Determine the [x, y] coordinate at the center of the cell enclosing the given text.  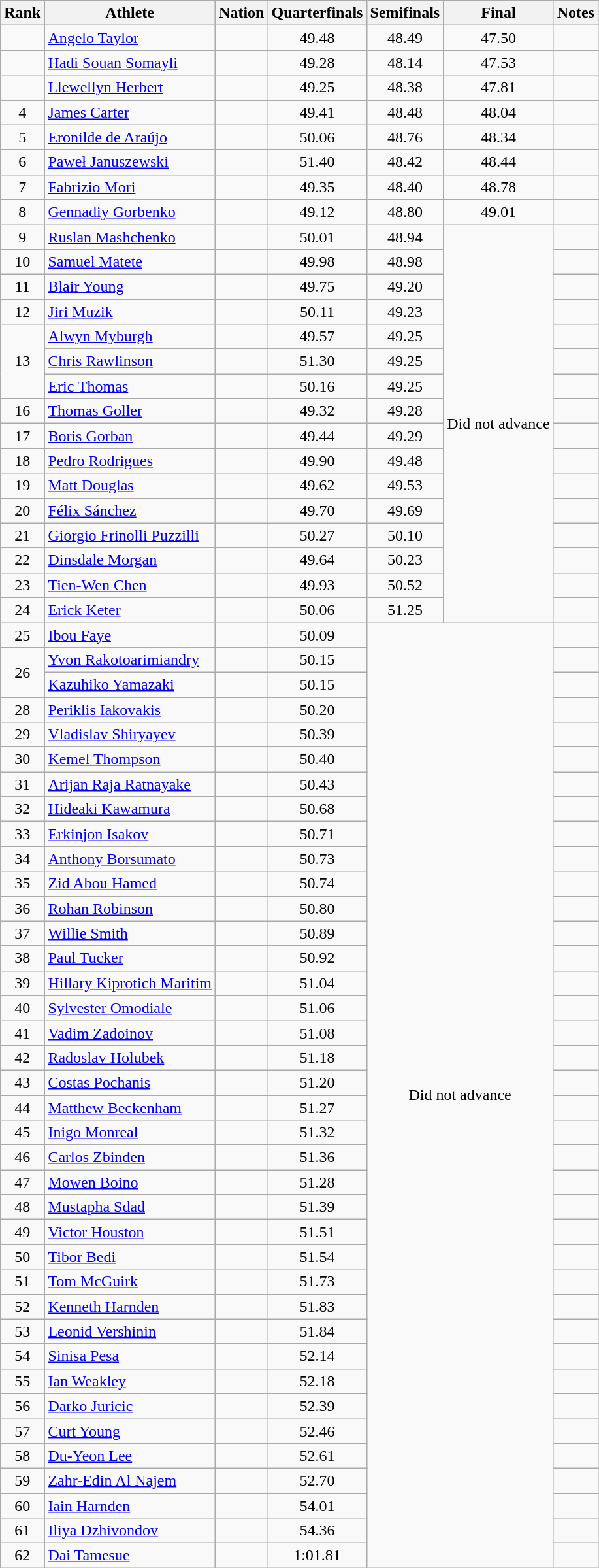
35 [22, 884]
Notes [575, 13]
Angelo Taylor [130, 38]
Du-Yeon Lee [130, 1456]
48.76 [405, 137]
51.18 [317, 1058]
Eronilde de Araújo [130, 137]
Darko Juricic [130, 1406]
47.81 [498, 88]
43 [22, 1082]
48.04 [498, 112]
51.39 [317, 1207]
48.42 [405, 162]
49.70 [317, 510]
49.12 [317, 212]
17 [22, 436]
13 [22, 361]
28 [22, 709]
48 [22, 1207]
49.69 [405, 510]
52 [22, 1307]
8 [22, 212]
58 [22, 1456]
50.01 [317, 237]
52.70 [317, 1480]
59 [22, 1480]
Félix Sánchez [130, 510]
49 [22, 1232]
24 [22, 610]
Yvon Rakotoarimiandry [130, 659]
48.14 [405, 63]
45 [22, 1133]
51.27 [317, 1108]
Leonid Vershinin [130, 1331]
18 [22, 461]
Iain Harnden [130, 1505]
23 [22, 585]
5 [22, 137]
Inigo Monreal [130, 1133]
56 [22, 1406]
49.90 [317, 461]
Athlete [130, 13]
50.74 [317, 884]
Vladislav Shiryayev [130, 735]
48.34 [498, 137]
49.93 [317, 585]
51.40 [317, 162]
Hillary Kiprotich Maritim [130, 983]
49.75 [317, 286]
48.78 [498, 187]
49.98 [317, 261]
46 [22, 1158]
Matt Douglas [130, 486]
Giorgio Frinolli Puzzilli [130, 535]
51.36 [317, 1158]
Ibou Faye [130, 635]
47.50 [498, 38]
49.32 [317, 411]
4 [22, 112]
Matthew Beckenham [130, 1108]
21 [22, 535]
Periklis Iakovakis [130, 709]
Boris Gorban [130, 436]
61 [22, 1531]
James Carter [130, 112]
52.39 [317, 1406]
19 [22, 486]
51.83 [317, 1307]
Tibor Bedi [130, 1257]
Alwyn Myburgh [130, 337]
51.84 [317, 1331]
51.08 [317, 1033]
49.29 [405, 436]
Kemel Thompson [130, 759]
20 [22, 510]
49.64 [317, 560]
50.16 [317, 386]
Fabrizio Mori [130, 187]
50.11 [317, 312]
44 [22, 1108]
50.20 [317, 709]
Hideaki Kawamura [130, 809]
52.14 [317, 1356]
Radoslav Holubek [130, 1058]
49.01 [498, 212]
48.49 [405, 38]
Victor Houston [130, 1232]
Semifinals [405, 13]
50.68 [317, 809]
48.38 [405, 88]
41 [22, 1033]
51.30 [317, 361]
33 [22, 834]
53 [22, 1331]
Final [498, 13]
Erkinjon Isakov [130, 834]
50.73 [317, 859]
49.62 [317, 486]
Anthony Borsumato [130, 859]
Hadi Souan Somayli [130, 63]
49.41 [317, 112]
54 [22, 1356]
55 [22, 1381]
Jiri Muzik [130, 312]
50.27 [317, 535]
51.28 [317, 1182]
Quarterfinals [317, 13]
Kenneth Harnden [130, 1307]
Kazuhiko Yamazaki [130, 684]
Zahr-Edin Al Najem [130, 1480]
Ian Weakley [130, 1381]
Paweł Januszewski [130, 162]
Vadim Zadoinov [130, 1033]
50.09 [317, 635]
Mowen Boino [130, 1182]
51.25 [405, 610]
47.53 [498, 63]
36 [22, 909]
1:01.81 [317, 1556]
22 [22, 560]
Tien-Wen Chen [130, 585]
52.18 [317, 1381]
Curt Young [130, 1431]
50.52 [405, 585]
31 [22, 784]
49.57 [317, 337]
48.94 [405, 237]
37 [22, 933]
Rank [22, 13]
7 [22, 187]
Blair Young [130, 286]
51.06 [317, 1008]
Eric Thomas [130, 386]
51.51 [317, 1232]
Dai Tamesue [130, 1556]
54.36 [317, 1531]
Carlos Zbinden [130, 1158]
51.54 [317, 1257]
12 [22, 312]
30 [22, 759]
Dinsdale Morgan [130, 560]
48.48 [405, 112]
Gennadiy Gorbenko [130, 212]
Rohan Robinson [130, 909]
49.53 [405, 486]
51.73 [317, 1282]
60 [22, 1505]
48.40 [405, 187]
9 [22, 237]
6 [22, 162]
40 [22, 1008]
50.40 [317, 759]
32 [22, 809]
Thomas Goller [130, 411]
11 [22, 286]
50.71 [317, 834]
49.35 [317, 187]
50.43 [317, 784]
29 [22, 735]
Zid Abou Hamed [130, 884]
48.80 [405, 212]
48.44 [498, 162]
26 [22, 672]
42 [22, 1058]
47 [22, 1182]
10 [22, 261]
Paul Tucker [130, 958]
51.32 [317, 1133]
Erick Keter [130, 610]
38 [22, 958]
Willie Smith [130, 933]
50 [22, 1257]
Samuel Matete [130, 261]
Arijan Raja Ratnayake [130, 784]
16 [22, 411]
50.39 [317, 735]
50.23 [405, 560]
Sinisa Pesa [130, 1356]
49.44 [317, 436]
34 [22, 859]
49.20 [405, 286]
54.01 [317, 1505]
Tom McGuirk [130, 1282]
50.89 [317, 933]
48.98 [405, 261]
Pedro Rodrigues [130, 461]
50.80 [317, 909]
Sylvester Omodiale [130, 1008]
49.23 [405, 312]
51.20 [317, 1082]
Ruslan Mashchenko [130, 237]
Iliya Dzhivondov [130, 1531]
51 [22, 1282]
Llewellyn Herbert [130, 88]
25 [22, 635]
Costas Pochanis [130, 1082]
62 [22, 1556]
50.10 [405, 535]
52.46 [317, 1431]
50.92 [317, 958]
Mustapha Sdad [130, 1207]
51.04 [317, 983]
Chris Rawlinson [130, 361]
57 [22, 1431]
Nation [242, 13]
52.61 [317, 1456]
39 [22, 983]
